Extract the (X, Y) coordinate from the center of the cell holding the provided text.  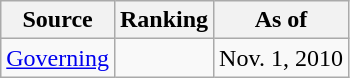
Governing (58, 58)
As of (282, 20)
Nov. 1, 2010 (282, 58)
Source (58, 20)
Ranking (164, 20)
